For the text-containing cell, return its midpoint in [X, Y] coordinate format. 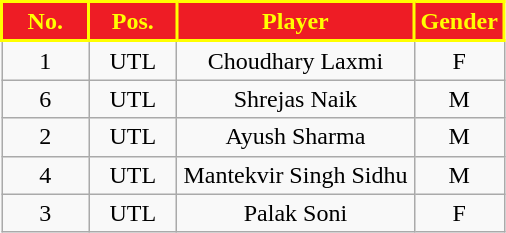
Palak Soni [296, 213]
2 [46, 137]
Gender [459, 22]
Choudhary Laxmi [296, 60]
4 [46, 175]
3 [46, 213]
No. [46, 22]
1 [46, 60]
Shrejas Naik [296, 99]
Player [296, 22]
Ayush Sharma [296, 137]
Mantekvir Singh Sidhu [296, 175]
Pos. [133, 22]
6 [46, 99]
